Scan for the cell matching the given text and deliver its (x, y) coordinate at center. 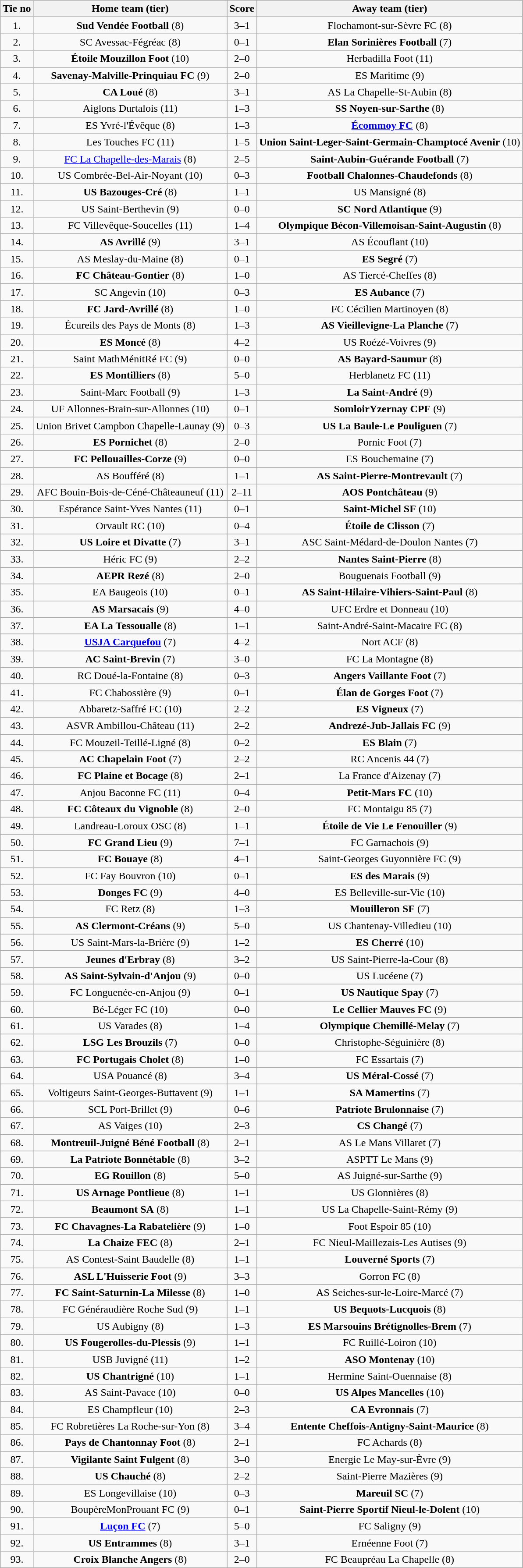
ES Cherré (10) (390, 942)
Sud Vendée Football (8) (130, 25)
26. (17, 442)
Score (242, 9)
US Alpes Mancelles (10) (390, 1393)
FC La Montagne (8) (390, 659)
Aiglons Durtalois (11) (130, 109)
72. (17, 1209)
Étoile de Vie Le Fenouiller (9) (390, 826)
90. (17, 1509)
FC Robretières La Roche-sur-Yon (8) (130, 1426)
1–5 (242, 142)
La France d'Aizenay (7) (390, 776)
76. (17, 1276)
49. (17, 826)
USA Pouancé (8) (130, 1076)
55. (17, 926)
Foot Espoir 85 (10) (390, 1226)
ES des Marais (9) (390, 876)
US Bequots-Lucquois (8) (390, 1310)
Élan de Gorges Foot (7) (390, 692)
US La Baule-Le Pouliguen (7) (390, 425)
ASC Saint-Médard-de-Doulon Nantes (7) (390, 542)
46. (17, 776)
5. (17, 92)
73. (17, 1226)
SA Mamertins (7) (390, 1093)
53. (17, 892)
Football Chalonnes-Chaudefonds (8) (390, 175)
Landreau-Loroux OSC (8) (130, 826)
CA Evronnais (7) (390, 1409)
EA La Tessoualle (8) (130, 626)
Union Saint-Leger-Saint-Germain-Champtocé Avenir (10) (390, 142)
AS Boufféré (8) (130, 475)
US Chauché (8) (130, 1476)
33. (17, 559)
59. (17, 992)
19. (17, 326)
FC Nieul-Maillezais-Les Autises (9) (390, 1242)
Christophe-Séguinière (8) (390, 1043)
FC Montaigu 85 (7) (390, 809)
ES Maritime (9) (390, 75)
US Aubigny (8) (130, 1326)
7–1 (242, 842)
US Mansigné (8) (390, 192)
Montreuil-Juigné Béné Football (8) (130, 1143)
47. (17, 793)
Le Cellier Mauves FC (9) (390, 1009)
52. (17, 876)
85. (17, 1426)
US La Chapelle-Saint-Rémy (9) (390, 1209)
56. (17, 942)
Anjou Baconne FC (11) (130, 793)
Espérance Saint-Yves Nantes (11) (130, 509)
La Saint-André (9) (390, 392)
AS La Chapelle-St-Aubin (8) (390, 92)
Saint-Georges Guyonnière FC (9) (390, 859)
FC Ruillé-Loiron (10) (390, 1343)
ES Vigneux (7) (390, 709)
Away team (tier) (390, 9)
Entente Cheffois-Antigny-Saint-Maurice (8) (390, 1426)
20. (17, 342)
69. (17, 1159)
FC Portugais Cholet (8) (130, 1059)
AS Bayard-Saumur (8) (390, 359)
ES Aubance (7) (390, 292)
Herblanetz FC (11) (390, 375)
ASVR Ambillou-Château (11) (130, 726)
USB Juvigné (11) (130, 1359)
Louverné Sports (7) (390, 1259)
La Chaize FEC (8) (130, 1242)
Nantes Saint-Pierre (8) (390, 559)
83. (17, 1393)
US Méral-Cossé (7) (390, 1076)
78. (17, 1310)
9. (17, 159)
75. (17, 1259)
LSG Les Brouzils (7) (130, 1043)
AS Vieillevigne-La Planche (7) (390, 326)
Abbaretz-Saffré FC (10) (130, 709)
Olympique Chemillé-Melay (7) (390, 1026)
34. (17, 576)
Jeunes d'Erbray (8) (130, 959)
FC Côteaux du Vignoble (8) (130, 809)
US Saint-Berthevin (9) (130, 209)
1. (17, 25)
FC Villevêque-Soucelles (11) (130, 226)
FC Cécilien Martinoyen (8) (390, 309)
48. (17, 809)
Energie Le May-sur-Èvre (9) (390, 1459)
FC Essartais (7) (390, 1059)
SS Noyen-sur-Sarthe (8) (390, 109)
US Arnage Pontlieue (8) (130, 1193)
FC La Chapelle-des-Marais (8) (130, 159)
2. (17, 42)
18. (17, 309)
US Fougerolles-du-Plessis (9) (130, 1343)
CA Loué (8) (130, 92)
35. (17, 592)
FC Jard-Avrillé (8) (130, 309)
Saint-Marc Football (9) (130, 392)
AC Saint-Brevin (7) (130, 659)
45. (17, 759)
25. (17, 425)
63. (17, 1059)
8. (17, 142)
Saint-Pierre Sportif Nieul-le-Dolent (10) (390, 1509)
16. (17, 276)
AS Marsacais (9) (130, 609)
ASO Montenay (10) (390, 1359)
21. (17, 359)
Herbadilla Foot (11) (390, 59)
RC Ancenis 44 (7) (390, 759)
22. (17, 375)
ES Bouchemaine (7) (390, 459)
37. (17, 626)
80. (17, 1343)
US Saint-Pierre-la-Cour (8) (390, 959)
4. (17, 75)
68. (17, 1143)
Bouguenais Football (9) (390, 576)
79. (17, 1326)
ES Blain (7) (390, 743)
Patriote Brulonnaise (7) (390, 1109)
Olympique Bécon-Villemoisan-Saint-Augustin (8) (390, 226)
US Nautique Spay (7) (390, 992)
EA Baugeois (10) (130, 592)
ES Belleville-sur-Vie (10) (390, 892)
FC Château-Gontier (8) (130, 276)
AS Le Mans Villaret (7) (390, 1143)
Home team (tier) (130, 9)
39. (17, 659)
AS Écouflant (10) (390, 242)
US Bazouges-Cré (8) (130, 192)
FC Retz (8) (130, 909)
Luçon FC (7) (130, 1526)
FC Mouzeil-Teillé-Ligné (8) (130, 743)
FC Chabossière (9) (130, 692)
AS Contest-Saint Baudelle (8) (130, 1259)
Écureils des Pays de Monts (8) (130, 326)
54. (17, 909)
AS Seiches-sur-le-Loire-Marcé (7) (390, 1293)
USJA Carquefou (7) (130, 642)
AS Saint-Sylvain-d'Anjou (9) (130, 976)
62. (17, 1043)
29. (17, 492)
AS Tiercé-Cheffes (8) (390, 276)
Beaumont SA (8) (130, 1209)
ES Segré (7) (390, 259)
31. (17, 526)
Héric FC (9) (130, 559)
La Patriote Bonnétable (8) (130, 1159)
Étoile de Clisson (7) (390, 526)
70. (17, 1176)
SomloirYzernay CPF (9) (390, 409)
FC Longuenée-en-Anjou (9) (130, 992)
US Loire et Divatte (7) (130, 542)
Bé-Léger FC (10) (130, 1009)
AEPR Rezé (8) (130, 576)
FC Saligny (9) (390, 1526)
88. (17, 1476)
Ernéenne Foot (7) (390, 1543)
93. (17, 1560)
AS Vaiges (10) (130, 1126)
FC Chavagnes-La Rabatelière (9) (130, 1226)
7. (17, 125)
FC Fay Bouvron (10) (130, 876)
23. (17, 392)
Tie no (17, 9)
10. (17, 175)
AS Saint-Hilaire-Vihiers-Saint-Paul (8) (390, 592)
Saint-Pierre Mazières (9) (390, 1476)
ES Pornichet (8) (130, 442)
64. (17, 1076)
57. (17, 959)
66. (17, 1109)
FC Beaupréau La Chapelle (8) (390, 1560)
89. (17, 1493)
US Lucéene (7) (390, 976)
Elan Sorinières Football (7) (390, 42)
US Roézé-Voivres (9) (390, 342)
0–2 (242, 743)
65. (17, 1093)
UFC Erdre et Donneau (10) (390, 609)
28. (17, 475)
Mouilleron SF (7) (390, 909)
US Saint-Mars-la-Brière (9) (130, 942)
67. (17, 1126)
44. (17, 743)
Savenay-Malville-Prinquiau FC (9) (130, 75)
FC Généraudière Roche Sud (9) (130, 1310)
SC Nord Atlantique (9) (390, 209)
Donges FC (9) (130, 892)
Andrezé-Jub-Jallais FC (9) (390, 726)
ES Longevillaise (10) (130, 1493)
US Varades (8) (130, 1026)
US Chantenay-Villedieu (10) (390, 926)
Petit-Mars FC (10) (390, 793)
AS Juigné-sur-Sarthe (9) (390, 1176)
SCL Port-Brillet (9) (130, 1109)
US Glonnières (8) (390, 1193)
FC Bouaye (8) (130, 859)
36. (17, 609)
71. (17, 1193)
ES Marsouins Brétignolles-Brem (7) (390, 1326)
3. (17, 59)
61. (17, 1026)
24. (17, 409)
82. (17, 1376)
FC Plaine et Bocage (8) (130, 776)
FC Garnachois (9) (390, 842)
2–5 (242, 159)
Orvault RC (10) (130, 526)
Saint-Aubin-Guérande Football (7) (390, 159)
CS Changé (7) (390, 1126)
40. (17, 676)
FC Saint-Saturnin-La Milesse (8) (130, 1293)
58. (17, 976)
43. (17, 726)
Les Touches FC (11) (130, 142)
2–11 (242, 492)
AS Saint-Pierre-Montrevault (7) (390, 475)
Vigilante Saint Fulgent (8) (130, 1459)
11. (17, 192)
84. (17, 1409)
51. (17, 859)
Flochamont-sur-Sèvre FC (8) (390, 25)
ES Yvré-l'Évêque (8) (130, 125)
SC Angevin (10) (130, 292)
60. (17, 1009)
ES Champfleur (10) (130, 1409)
6. (17, 109)
Pornic Foot (7) (390, 442)
AFC Bouin-Bois-de-Céné-Châteauneuf (11) (130, 492)
Nort ACF (8) (390, 642)
91. (17, 1526)
4–1 (242, 859)
FC Grand Lieu (9) (130, 842)
Hermine Saint-Ouennaise (8) (390, 1376)
US Chantrigné (10) (130, 1376)
27. (17, 459)
87. (17, 1459)
BoupèreMonProuant FC (9) (130, 1509)
Pays de Chantonnay Foot (8) (130, 1443)
AC Chapelain Foot (7) (130, 759)
ES Montilliers (8) (130, 375)
41. (17, 692)
81. (17, 1359)
SC Avessac-Fégréac (8) (130, 42)
ASL L'Huisserie Foot (9) (130, 1276)
13. (17, 226)
AS Clermont-Créans (9) (130, 926)
38. (17, 642)
Saint-Michel SF (10) (390, 509)
15. (17, 259)
42. (17, 709)
50. (17, 842)
AOS Pontchâteau (9) (390, 492)
17. (17, 292)
ASPTT Le Mans (9) (390, 1159)
30. (17, 509)
FC Achards (8) (390, 1443)
86. (17, 1443)
RC Doué-la-Fontaine (8) (130, 676)
Angers Vaillante Foot (7) (390, 676)
32. (17, 542)
Étoile Mouzillon Foot (10) (130, 59)
Croix Blanche Angers (8) (130, 1560)
Écommoy FC (8) (390, 125)
0–6 (242, 1109)
Voltigeurs Saint-Georges-Buttavent (9) (130, 1093)
92. (17, 1543)
FC Pellouailles-Corze (9) (130, 459)
AS Saint-Pavace (10) (130, 1393)
ES Moncé (8) (130, 342)
AS Meslay-du-Maine (8) (130, 259)
14. (17, 242)
Saint MathMénitRé FC (9) (130, 359)
AS Avrillé (9) (130, 242)
77. (17, 1293)
Gorron FC (8) (390, 1276)
3–3 (242, 1276)
12. (17, 209)
US Combrée-Bel-Air-Noyant (10) (130, 175)
Union Brivet Campbon Chapelle-Launay (9) (130, 425)
EG Rouillon (8) (130, 1176)
UF Allonnes-Brain-sur-Allonnes (10) (130, 409)
US Entrammes (8) (130, 1543)
Saint-André-Saint-Macaire FC (8) (390, 626)
74. (17, 1242)
Mareuil SC (7) (390, 1493)
